Identify which cell holds the provided text, then report its [x, y] central coordinate. 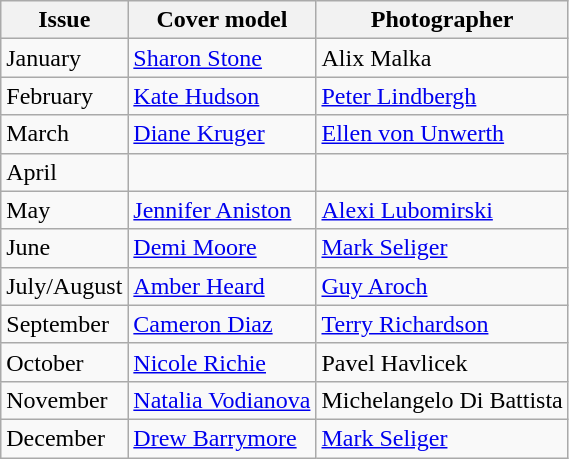
July/August [64, 286]
Pavel Havlicek [442, 362]
May [64, 210]
Terry Richardson [442, 324]
March [64, 134]
Peter Lindbergh [442, 96]
February [64, 96]
Cover model [222, 20]
November [64, 400]
Nicole Richie [222, 362]
Issue [64, 20]
Sharon Stone [222, 58]
Diane Kruger [222, 134]
Alexi Lubomirski [442, 210]
January [64, 58]
April [64, 172]
Demi Moore [222, 248]
Ellen von Unwerth [442, 134]
Kate Hudson [222, 96]
Cameron Diaz [222, 324]
September [64, 324]
Drew Barrymore [222, 438]
October [64, 362]
December [64, 438]
Michelangelo Di Battista [442, 400]
Alix Malka [442, 58]
Guy Aroch [442, 286]
June [64, 248]
Photographer [442, 20]
Natalia Vodianova [222, 400]
Jennifer Aniston [222, 210]
Amber Heard [222, 286]
